Identify which cell holds the provided text, then report its [X, Y] central coordinate. 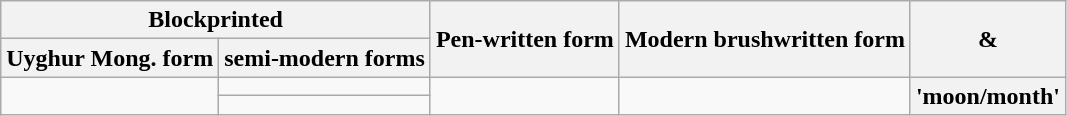
Modern brushwritten form [764, 39]
Pen-written form [524, 39]
Uyghur Mong. form [110, 58]
Blockprinted [216, 20]
'moon/month' [988, 96]
& [988, 39]
semi-modern forms [325, 58]
